Return [x, y] of the center of cell containing provided text 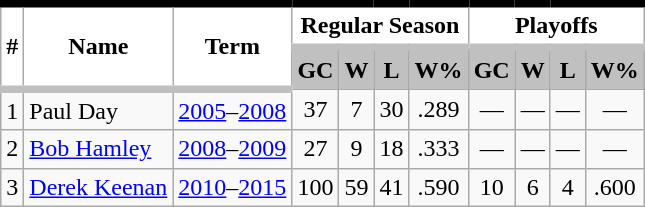
3 [12, 187]
9 [356, 149]
100 [316, 187]
Term [232, 46]
2008–2009 [232, 149]
2 [12, 149]
1 [12, 110]
10 [492, 187]
4 [568, 187]
2010–2015 [232, 187]
Paul Day [98, 110]
.289 [438, 110]
27 [316, 149]
Playoffs [556, 26]
Regular Season [380, 26]
7 [356, 110]
59 [356, 187]
2005–2008 [232, 110]
.600 [614, 187]
6 [532, 187]
Bob Hamley [98, 149]
# [12, 46]
37 [316, 110]
Name [98, 46]
18 [392, 149]
41 [392, 187]
30 [392, 110]
.590 [438, 187]
.333 [438, 149]
Derek Keenan [98, 187]
